Determine the [x, y] coordinate at the center of the cell enclosing the given text.  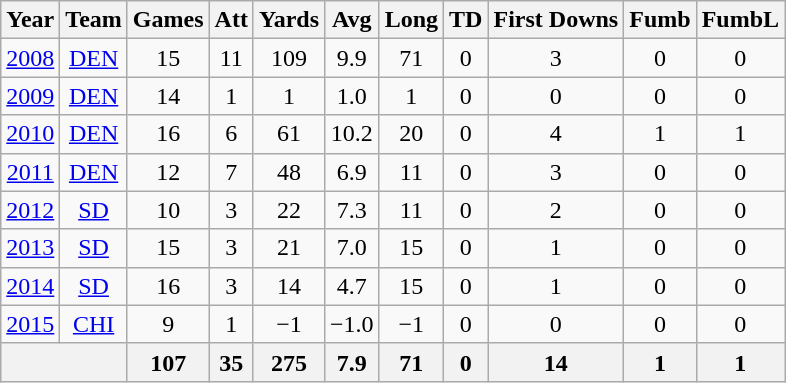
Fumb [660, 20]
275 [288, 362]
Avg [352, 20]
10 [168, 210]
7.0 [352, 248]
1.0 [352, 96]
Yards [288, 20]
2011 [30, 172]
2015 [30, 324]
35 [231, 362]
12 [168, 172]
6.9 [352, 172]
2010 [30, 134]
2 [556, 210]
109 [288, 58]
Year [30, 20]
61 [288, 134]
TD [466, 20]
7.9 [352, 362]
Long [411, 20]
20 [411, 134]
9 [168, 324]
107 [168, 362]
6 [231, 134]
First Downs [556, 20]
2014 [30, 286]
10.2 [352, 134]
FumbL [740, 20]
2013 [30, 248]
−1.0 [352, 324]
2012 [30, 210]
48 [288, 172]
7 [231, 172]
Team [94, 20]
4 [556, 134]
9.9 [352, 58]
4.7 [352, 286]
CHI [94, 324]
2009 [30, 96]
Games [168, 20]
21 [288, 248]
2008 [30, 58]
22 [288, 210]
7.3 [352, 210]
Att [231, 20]
